Provide the [X, Y] coordinate of the cell's center where the given text is located.  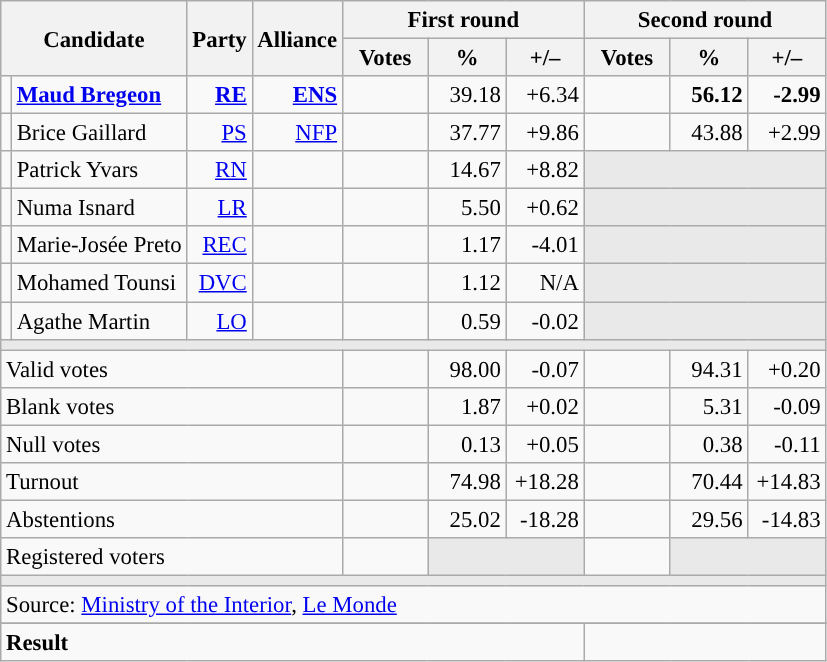
56.12 [709, 95]
Party [220, 38]
RN [220, 170]
43.88 [709, 133]
Brice Gaillard [99, 133]
Mohamed Tounsi [99, 283]
-14.83 [787, 519]
+14.83 [787, 482]
+0.20 [787, 369]
-0.09 [787, 406]
1.17 [467, 245]
+6.34 [545, 95]
74.98 [467, 482]
0.38 [709, 444]
1.12 [467, 283]
14.67 [467, 170]
+0.62 [545, 208]
Patrick Yvars [99, 170]
98.00 [467, 369]
Candidate [94, 38]
5.31 [709, 406]
NFP [297, 133]
Alliance [297, 38]
37.77 [467, 133]
RE [220, 95]
Abstentions [172, 519]
N/A [545, 283]
+9.86 [545, 133]
-2.99 [787, 95]
REC [220, 245]
First round [463, 20]
-0.02 [545, 321]
-4.01 [545, 245]
DVC [220, 283]
70.44 [709, 482]
94.31 [709, 369]
+0.05 [545, 444]
+0.02 [545, 406]
Marie-Josée Preto [99, 245]
+8.82 [545, 170]
Registered voters [172, 557]
+18.28 [545, 482]
-18.28 [545, 519]
-0.07 [545, 369]
1.87 [467, 406]
5.50 [467, 208]
Agathe Martin [99, 321]
LO [220, 321]
Turnout [172, 482]
-0.11 [787, 444]
Source: Ministry of the Interior, Le Monde [414, 605]
39.18 [467, 95]
LR [220, 208]
Null votes [172, 444]
25.02 [467, 519]
+2.99 [787, 133]
Second round [705, 20]
0.59 [467, 321]
Valid votes [172, 369]
Maud Bregeon [99, 95]
Numa Isnard [99, 208]
29.56 [709, 519]
Result [292, 643]
ENS [297, 95]
PS [220, 133]
Blank votes [172, 406]
0.13 [467, 444]
